Detect which cell encompasses the target text, then output its (x, y) center coordinate. 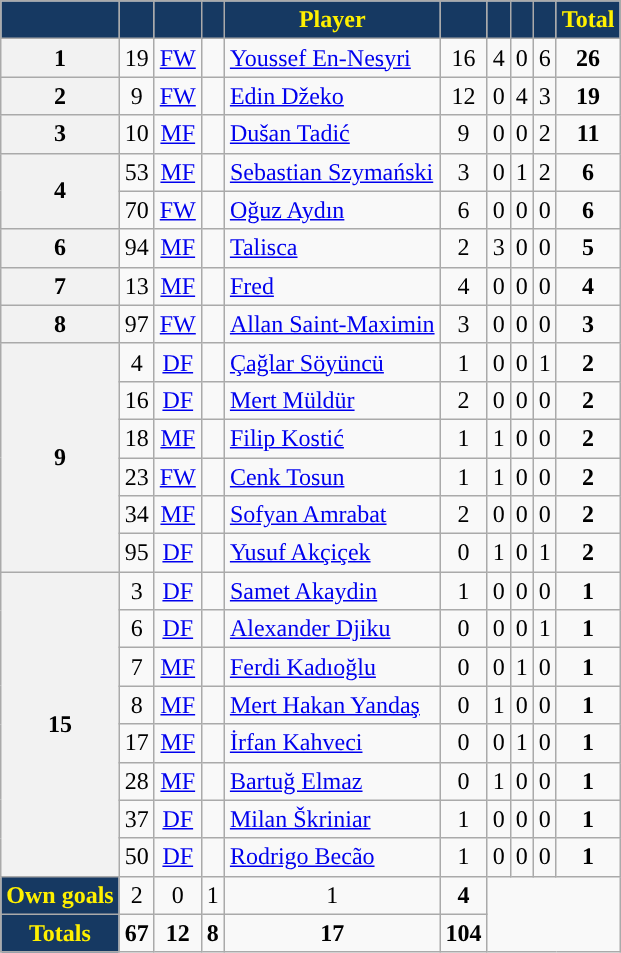
11 (588, 134)
Oğuz Aydın (332, 210)
Alexander Djiku (332, 629)
Samet Akaydin (332, 591)
Sofyan Amrabat (332, 515)
Milan Škriniar (332, 819)
10 (136, 134)
104 (464, 933)
37 (136, 819)
İrfan Kahveci (332, 743)
28 (136, 781)
13 (136, 286)
53 (136, 172)
Totals (60, 933)
Yusuf Akçiçek (332, 553)
26 (588, 58)
15 (60, 724)
Talisca (332, 248)
34 (136, 515)
70 (136, 210)
Edin Džeko (332, 96)
Dušan Tadić (332, 134)
Own goals (60, 895)
Filip Kostić (332, 438)
95 (136, 553)
18 (136, 438)
94 (136, 248)
Allan Saint-Maximin (332, 324)
Youssef En-Nesyri (332, 58)
97 (136, 324)
Çağlar Söyüncü (332, 362)
Cenk Tosun (332, 477)
50 (136, 857)
67 (136, 933)
Total (588, 20)
Player (332, 20)
Bartuğ Elmaz (332, 781)
Rodrigo Becão (332, 857)
Ferdi Kadıoğlu (332, 667)
Fred (332, 286)
Sebastian Szymański (332, 172)
5 (588, 248)
Mert Müldür (332, 400)
23 (136, 477)
Mert Hakan Yandaş (332, 705)
